Capture the cell that displays the provided text and extract its [x, y] central coordinate. 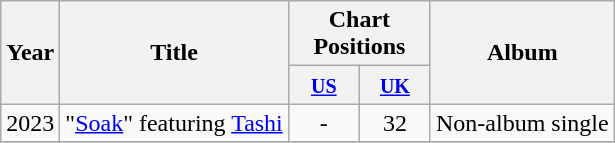
32 [394, 123]
"Soak" featuring Tashi [174, 123]
Non-album single [522, 123]
Year [30, 52]
UK [394, 85]
Title [174, 52]
2023 [30, 123]
- [324, 123]
Chart Positions [359, 34]
Album [522, 52]
US [324, 85]
